Provide the [x, y] coordinate of the cell's center where the given text is located.  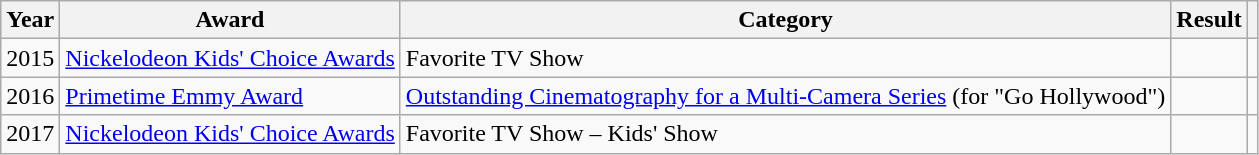
2016 [30, 96]
Favorite TV Show – Kids' Show [786, 134]
2017 [30, 134]
Outstanding Cinematography for a Multi-Camera Series (for "Go Hollywood") [786, 96]
Result [1209, 20]
2015 [30, 58]
Award [230, 20]
Year [30, 20]
Primetime Emmy Award [230, 96]
Favorite TV Show [786, 58]
Category [786, 20]
